From the cell containing the given text, extract its center point as (x, y) coordinate. 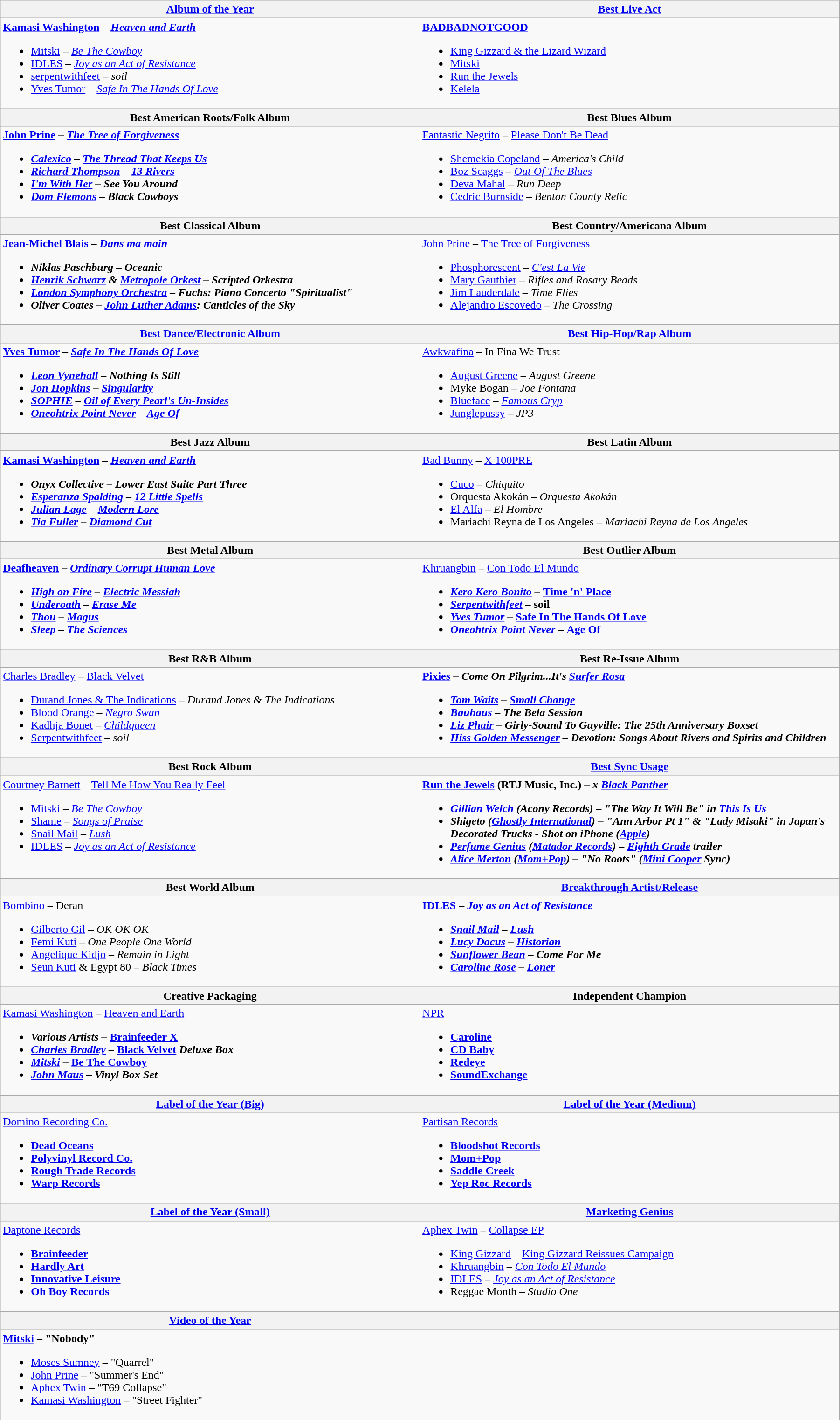
Best R&B Album (210, 659)
Best Outlier Album (630, 550)
Best Live Act (630, 9)
Best World Album (210, 888)
Best Latin Album (630, 442)
Bombino – DeranGilberto Gil – OK OK OKFemi Kuti – One People One WorldAngelique Kidjo – Remain in LightSeun Kuti & Egypt 80 – Black Times (210, 942)
Creative Packaging (210, 996)
Deafheaven – Ordinary Corrupt Human LoveHigh on Fire – Electric MessiahUnderoath – Erase MeThou – MagusSleep – The Sciences (210, 604)
Best Classical Album (210, 226)
BADBADNOTGOODKing Gizzard & the Lizard WizardMitskiRun the JewelsKelela (630, 63)
Breakthrough Artist/Release (630, 888)
Domino Recording Co.Dead OceansPolyvinyl Record Co.Rough Trade RecordsWarp Records (210, 1158)
Label of the Year (Medium) (630, 1104)
Courtney Barnett – Tell Me How You Really FeelMitski – Be The CowboyShame – Songs of PraiseSnail Mail – LushIDLES – Joy as an Act of Resistance (210, 827)
Awkwafina – In Fina We TrustAugust Greene – August GreeneMyke Bogan – Joe FontanaBlueface – Famous CrypJunglepussy – JP3 (630, 388)
IDLES – Joy as an Act of ResistanceSnail Mail – LushLucy Dacus – HistorianSunflower Bean – Come For MeCaroline Rose – Loner (630, 942)
Bad Bunny – X 100PRECuco – ChiquitoOrquesta Akokán – Orquesta AkokánEl Alfa – El HombreMariachi Reyna de Los Angeles – Mariachi Reyna de Los Angeles (630, 496)
Video of the Year (210, 1320)
Best Blues Album (630, 117)
Mitski – "Nobody"Moses Sumney – "Quarrel"John Prine – "Summer's End"Aphex Twin – "T69 Collapse"Kamasi Washington – "Street Fighter" (210, 1374)
Partisan RecordsBloodshot RecordsMom+PopSaddle CreekYep Roc Records (630, 1158)
Album of the Year (210, 9)
Best Rock Album (210, 767)
Marketing Genius (630, 1212)
NPRCarolineCD BabyRedeyeSoundExchange (630, 1050)
Best Dance/Electronic Album (210, 334)
Best Country/Americana Album (630, 226)
Best Sync Usage (630, 767)
Best Jazz Album (210, 442)
Daptone RecordsBrainfeederHardly ArtInnovative LeisureOh Boy Records (210, 1266)
Best American Roots/Folk Album (210, 117)
Best Metal Album (210, 550)
Best Re-Issue Album (630, 659)
Best Hip-Hop/Rap Album (630, 334)
Label of the Year (Big) (210, 1104)
Independent Champion (630, 996)
Label of the Year (Small) (210, 1212)
